Return (X, Y) of the center of cell containing provided text 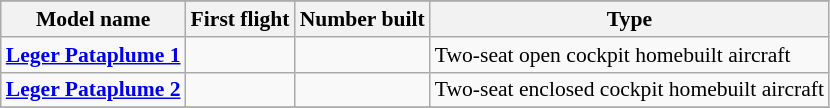
Two-seat enclosed cockpit homebuilt aircraft (630, 90)
Model name (94, 19)
Leger Pataplume 2 (94, 90)
Two-seat open cockpit homebuilt aircraft (630, 55)
Type (630, 19)
Number built (362, 19)
First flight (240, 19)
Leger Pataplume 1 (94, 55)
